Determine the [X, Y] coordinate at the center of the cell enclosing the given text.  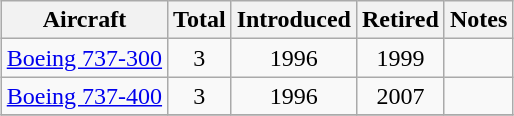
Boeing 737-400 [84, 96]
Notes [478, 20]
Aircraft [84, 20]
Retired [400, 20]
Introduced [294, 20]
Total [200, 20]
2007 [400, 96]
Boeing 737-300 [84, 58]
1999 [400, 58]
